For the text-containing cell, return its midpoint in [x, y] coordinate format. 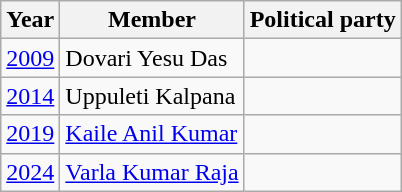
Political party [322, 20]
Member [152, 20]
Kaile Anil Kumar [152, 134]
Varla Kumar Raja [152, 172]
2019 [30, 134]
2024 [30, 172]
Dovari Yesu Das [152, 58]
Uppuleti Kalpana [152, 96]
2014 [30, 96]
Year [30, 20]
2009 [30, 58]
